Output the [X, Y] coordinate of the center of the cell containing the given text.  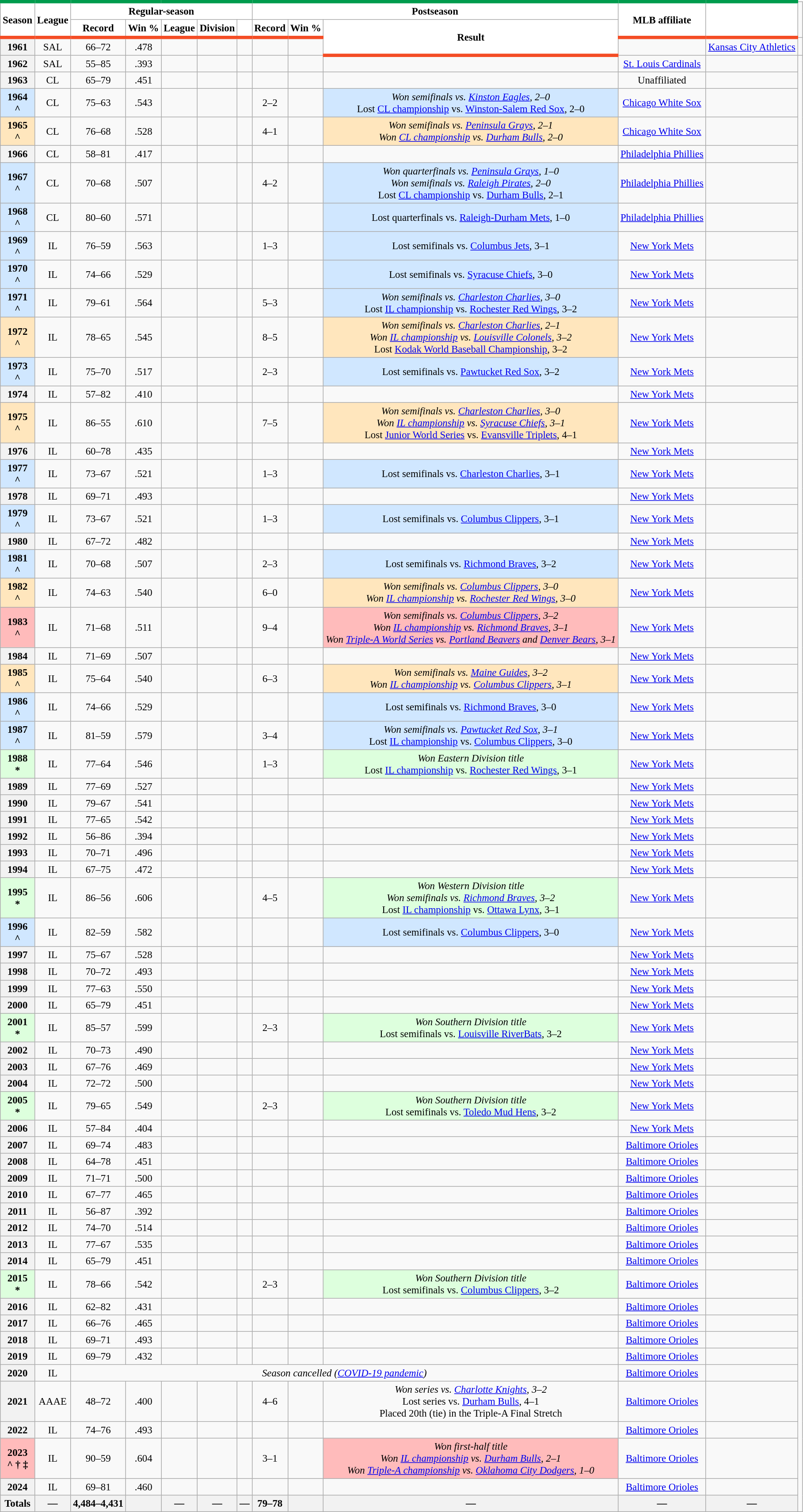
2000 [18, 1005]
.472 [143, 870]
70–71 [98, 853]
AAAE [52, 1402]
1997 [18, 955]
58–81 [98, 154]
74–63 [98, 593]
.549 [143, 1106]
57–82 [98, 394]
.563 [143, 246]
78–65 [98, 337]
2004 [18, 1084]
1981^ [18, 565]
75–70 [98, 372]
69–81 [98, 1487]
5–3 [270, 303]
1983^ [18, 627]
2020 [18, 1373]
2017 [18, 1323]
2013 [18, 1245]
1977^ [18, 474]
2018 [18, 1340]
2015* [18, 1284]
.599 [143, 1027]
.460 [143, 1487]
1966 [18, 154]
1979^ [18, 519]
2005* [18, 1106]
Won Eastern Division titleLost IL championship vs. Rochester Red Wings, 3–1 [471, 764]
.392 [143, 1212]
78–66 [98, 1284]
80–60 [98, 217]
1992 [18, 837]
71–71 [98, 1179]
.606 [143, 898]
2007 [18, 1145]
.482 [143, 542]
1989 [18, 787]
.546 [143, 764]
1970^ [18, 274]
70–72 [98, 972]
Division [217, 29]
71–69 [98, 656]
1999 [18, 989]
71–68 [98, 627]
1971^ [18, 303]
56–86 [98, 837]
.400 [143, 1402]
2–2 [270, 103]
1962 [18, 64]
1982^ [18, 593]
Regular-season [161, 11]
6–0 [270, 593]
Won semifinals vs. Pawtucket Red Sox, 3–1Lost IL championship vs. Columbus Clippers, 3–0 [471, 736]
.610 [143, 423]
Lost semifinals vs. Columbus Jets, 3–1 [471, 246]
.432 [143, 1357]
1963 [18, 80]
67–72 [98, 542]
79–65 [98, 1106]
69–74 [98, 1145]
57–84 [98, 1129]
64–78 [98, 1162]
1994 [18, 870]
1991 [18, 820]
1985^ [18, 678]
77–69 [98, 787]
55–85 [98, 64]
Won Southern Division titleLost semifinals vs. Columbus Clippers, 3–2 [471, 1284]
77–65 [98, 820]
.496 [143, 853]
2009 [18, 1179]
3–4 [270, 736]
85–57 [98, 1027]
Result [471, 38]
Lost semifinals vs. Columbus Clippers, 3–1 [471, 519]
Won series vs. Charlotte Knights, 3–2Lost series vs. Durham Bulls, 4–1Placed 20th (tie) in the Triple-A Final Stretch [471, 1402]
2003 [18, 1067]
Won semifinals vs. Charleston Charlies, 2–1Won IL championship vs. Louisville Colonels, 3–2Lost Kodak World Baseball Championship, 3–2 [471, 337]
1973^ [18, 372]
90–59 [98, 1459]
.410 [143, 394]
2012 [18, 1228]
81–59 [98, 736]
76–68 [98, 132]
1976 [18, 451]
Lost semifinals vs. Columbus Clippers, 3–0 [471, 933]
Won semifinals vs. Charleston Charlies, 3–0Won IL championship vs. Syracuse Chiefs, 3–1Lost Junior World Series vs. Evansville Triplets, 4–1 [471, 423]
77–63 [98, 989]
.582 [143, 933]
.478 [143, 47]
1969^ [18, 246]
.417 [143, 154]
1986^ [18, 707]
Lost quarterfinals vs. Raleigh-Durham Mets, 1–0 [471, 217]
79–67 [98, 803]
75–67 [98, 955]
St. Louis Cardinals [662, 64]
2001* [18, 1027]
2019 [18, 1357]
1998 [18, 972]
.511 [143, 627]
67–75 [98, 870]
Won semifinals vs. Columbus Clippers, 3–0Won IL championship vs. Rochester Red Wings, 3–0 [471, 593]
.541 [143, 803]
Season cancelled (COVID-19 pandemic) [345, 1373]
6–3 [270, 678]
1987^ [18, 736]
79–78 [270, 1504]
4–6 [270, 1402]
.469 [143, 1067]
Postseason [435, 11]
1996^ [18, 933]
1990 [18, 803]
Won first-half titleWon IL championship vs. Durham Bulls, 2–1 Won Triple-A championship vs. Oklahoma City Dodgers, 1–0 [471, 1459]
.550 [143, 989]
66–76 [98, 1323]
Lost semifinals vs. Richmond Braves, 3–0 [471, 707]
1993 [18, 853]
Lost semifinals vs. Richmond Braves, 3–2 [471, 565]
2011 [18, 1212]
2008 [18, 1162]
Season [18, 19]
74–76 [98, 1430]
1968^ [18, 217]
2006 [18, 1129]
1965^ [18, 132]
Won Western Division titleWon semifinals vs. Richmond Braves, 3–2Lost IL championship vs. Ottawa Lynx, 3–1 [471, 898]
1988* [18, 764]
9–4 [270, 627]
86–55 [98, 423]
.394 [143, 837]
67–77 [98, 1195]
2024 [18, 1487]
2023^ † ‡ [18, 1459]
.604 [143, 1459]
79–61 [98, 303]
1975^ [18, 423]
.517 [143, 372]
1984 [18, 656]
56–87 [98, 1212]
2016 [18, 1307]
.579 [143, 736]
1995* [18, 898]
Lost semifinals vs. Charleston Charlies, 3–1 [471, 474]
4–1 [270, 132]
Won Southern Division titleLost semifinals vs. Toledo Mud Hens, 3–2 [471, 1106]
Lost semifinals vs. Syracuse Chiefs, 3–0 [471, 274]
.564 [143, 303]
.435 [143, 451]
.393 [143, 64]
Won Southern Division titleLost semifinals vs. Louisville RiverBats, 3–2 [471, 1027]
Won semifinals vs. Maine Guides, 3–2Won IL championship vs. Columbus Clippers, 3–1 [471, 678]
2021 [18, 1402]
2002 [18, 1050]
Kansas City Athletics [752, 47]
82–59 [98, 933]
Won semifinals vs. Charleston Charlies, 3–0Lost IL championship vs. Rochester Red Wings, 3–2 [471, 303]
1972^ [18, 337]
.545 [143, 337]
70–73 [98, 1050]
72–72 [98, 1084]
8–5 [270, 337]
62–82 [98, 1307]
MLB affiliate [662, 19]
7–5 [270, 423]
.404 [143, 1129]
.527 [143, 787]
1967^ [18, 183]
74–70 [98, 1228]
.571 [143, 217]
.431 [143, 1307]
Lost semifinals vs. Pawtucket Red Sox, 3–2 [471, 372]
.535 [143, 1245]
67–76 [98, 1067]
76–59 [98, 246]
1974 [18, 394]
48–72 [98, 1402]
75–64 [98, 678]
77–67 [98, 1245]
4–5 [270, 898]
66–72 [98, 47]
.514 [143, 1228]
77–64 [98, 764]
60–78 [98, 451]
86–56 [98, 898]
75–63 [98, 103]
1980 [18, 542]
1978 [18, 496]
2014 [18, 1262]
Won semifinals vs. Peninsula Grays, 2–1Won CL championship vs. Durham Bulls, 2–0 [471, 132]
4–2 [270, 183]
2022 [18, 1430]
3–1 [270, 1459]
2010 [18, 1195]
.543 [143, 103]
.490 [143, 1050]
Unaffiliated [662, 80]
Totals [18, 1504]
1961 [18, 47]
69–79 [98, 1357]
1964^ [18, 103]
Won semifinals vs. Kinston Eagles, 2–0Lost CL championship vs. Winston-Salem Red Sox, 2–0 [471, 103]
.483 [143, 1145]
Won quarterfinals vs. Peninsula Grays, 1–0Won semifinals vs. Raleigh Pirates, 2–0Lost CL championship vs. Durham Bulls, 2–1 [471, 183]
4,484–4,431 [98, 1504]
